Locate the cell with the specified text and output its (x, y) center coordinate. 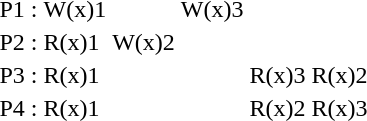
R(x)3 (278, 75)
W(x)2 (144, 42)
